Find where the given text appears and provide that cell's center as [x, y] coordinate. 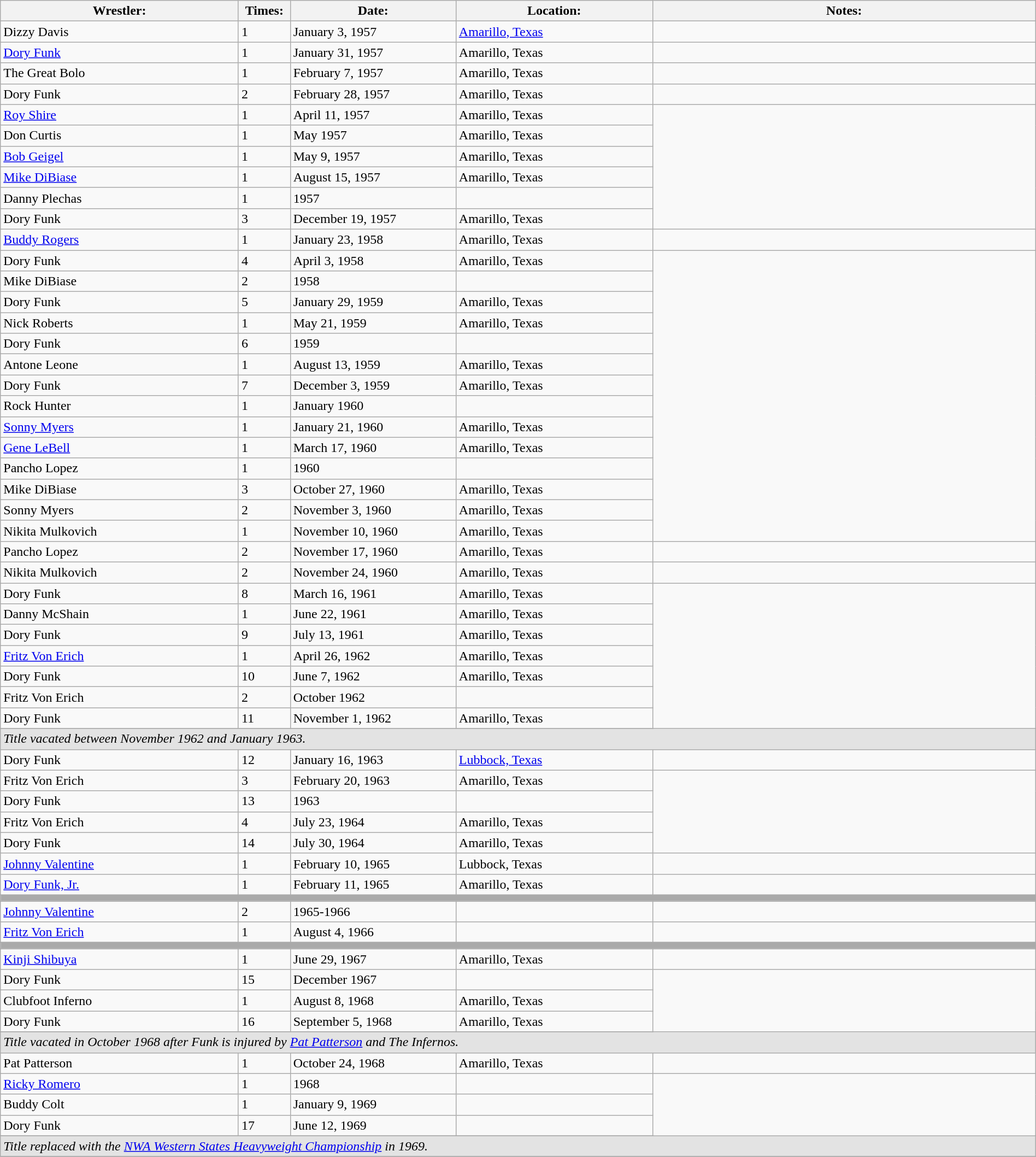
1959 [373, 344]
July 13, 1961 [373, 635]
July 23, 1964 [373, 822]
1965-1966 [373, 911]
11 [264, 718]
June 22, 1961 [373, 614]
March 17, 1960 [373, 448]
Date: [373, 11]
Gene LeBell [120, 448]
August 4, 1966 [373, 932]
1960 [373, 468]
13 [264, 801]
Dizzy Davis [120, 32]
January 16, 1963 [373, 760]
May 21, 1959 [373, 323]
1963 [373, 801]
14 [264, 843]
February 28, 1957 [373, 94]
Title replaced with the NWA Western States Heavyweight Championship in 1969. [518, 1146]
Ricky Romero [120, 1084]
November 3, 1960 [373, 510]
April 3, 1958 [373, 261]
August 8, 1968 [373, 1001]
August 13, 1959 [373, 365]
November 17, 1960 [373, 551]
April 26, 1962 [373, 656]
Kinji Shibuya [120, 959]
Pat Patterson [120, 1063]
March 16, 1961 [373, 593]
January 3, 1957 [373, 32]
Buddy Colt [120, 1105]
Don Curtis [120, 136]
January 9, 1969 [373, 1105]
Bob Geigel [120, 156]
9 [264, 635]
Danny McShain [120, 614]
8 [264, 593]
Wrestler: [120, 11]
October 24, 1968 [373, 1063]
Rock Hunter [120, 406]
May 9, 1957 [373, 156]
November 1, 1962 [373, 718]
Title vacated in October 1968 after Funk is injured by Pat Patterson and The Infernos. [518, 1042]
Notes: [844, 11]
Times: [264, 11]
12 [264, 760]
October 1962 [373, 697]
10 [264, 677]
February 11, 1965 [373, 884]
1957 [373, 198]
August 15, 1957 [373, 177]
Buddy Rogers [120, 239]
December 19, 1957 [373, 219]
September 5, 1968 [373, 1021]
December 1967 [373, 980]
February 20, 1963 [373, 780]
November 24, 1960 [373, 572]
April 11, 1957 [373, 115]
Clubfoot Inferno [120, 1001]
June 7, 1962 [373, 677]
1958 [373, 281]
May 1957 [373, 136]
January 21, 1960 [373, 427]
July 30, 1964 [373, 843]
January 29, 1959 [373, 302]
The Great Bolo [120, 73]
February 7, 1957 [373, 73]
Title vacated between November 1962 and January 1963. [518, 739]
Danny Plechas [120, 198]
17 [264, 1125]
Location: [554, 11]
7 [264, 385]
June 12, 1969 [373, 1125]
Dory Funk, Jr. [120, 884]
January 31, 1957 [373, 52]
November 10, 1960 [373, 531]
January 1960 [373, 406]
1968 [373, 1084]
15 [264, 980]
6 [264, 344]
5 [264, 302]
16 [264, 1021]
January 23, 1958 [373, 239]
October 27, 1960 [373, 489]
June 29, 1967 [373, 959]
December 3, 1959 [373, 385]
Antone Leone [120, 365]
Roy Shire [120, 115]
Nick Roberts [120, 323]
February 10, 1965 [373, 864]
